Search for the cell housing the specified text and yield its [X, Y] center coordinate. 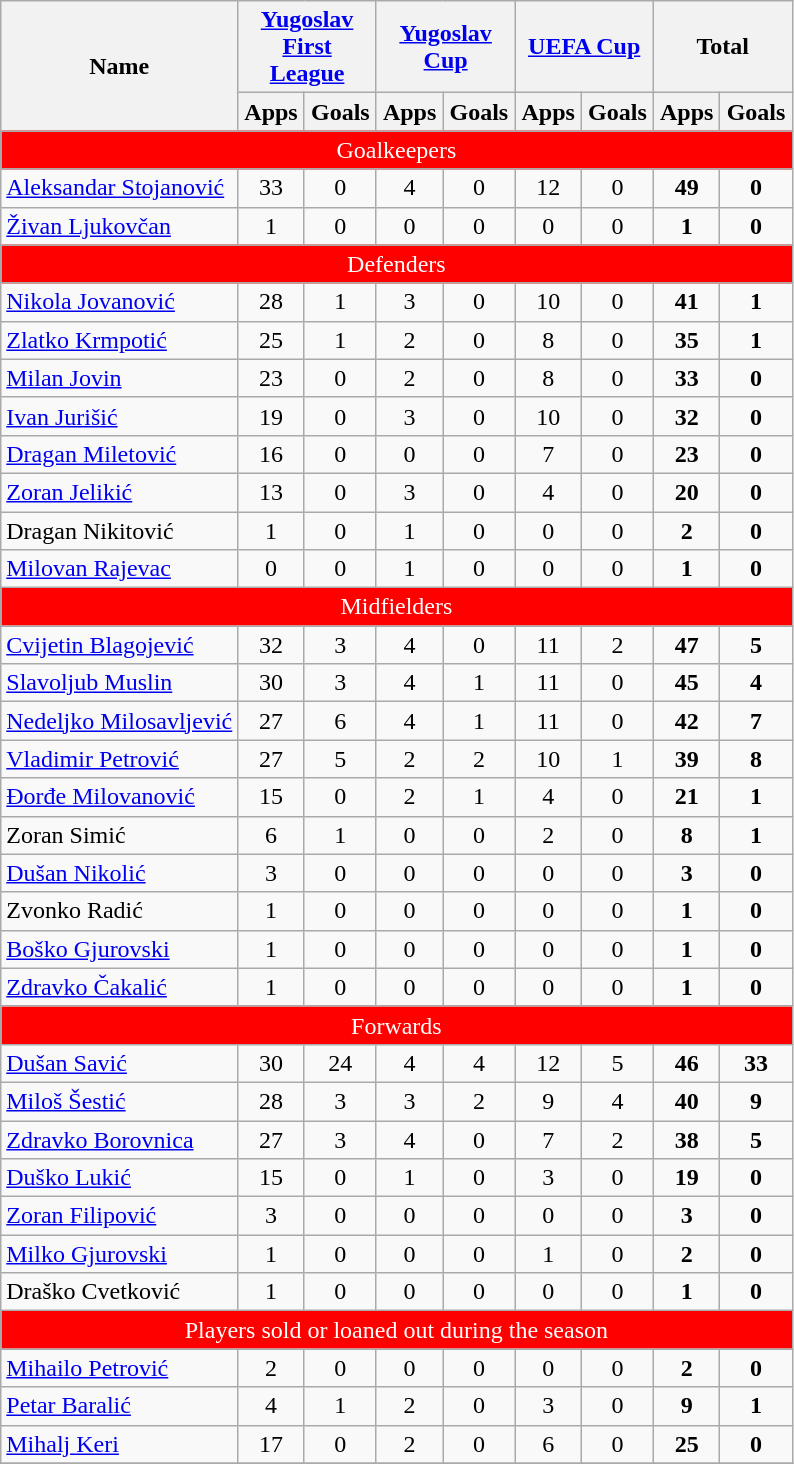
35 [686, 340]
Dušan Savić [120, 1063]
Zdravko Čakalić [120, 987]
Players sold or loaned out during the season [396, 1330]
Cvijetin Blagojević [120, 645]
Total [722, 47]
Petar Baralić [120, 1406]
Draško Cvetković [120, 1292]
Zlatko Krmpotić [120, 340]
Zoran Filipović [120, 1216]
38 [686, 1139]
Boško Gjurovski [120, 949]
Mihalj Keri [120, 1444]
39 [686, 759]
Dragan Nikitović [120, 531]
Zvonko Radić [120, 911]
Zoran Simić [120, 835]
Milko Gjurovski [120, 1254]
Dušan Nikolić [120, 873]
Đorđe Milovanović [120, 797]
Midfielders [396, 607]
Zdravko Borovnica [120, 1139]
40 [686, 1101]
20 [686, 492]
21 [686, 797]
Vladimir Petrović [120, 759]
Dragan Miletović [120, 454]
Mihailo Petrović [120, 1368]
Slavoljub Muslin [120, 683]
Miloš Šestić [120, 1101]
47 [686, 645]
Nedeljko Milosavljević [120, 721]
Milovan Rajevac [120, 569]
46 [686, 1063]
42 [686, 721]
Ivan Jurišić [120, 416]
Nikola Jovanović [120, 302]
Forwards [396, 1025]
16 [272, 454]
Defenders [396, 264]
Zoran Jelikić [120, 492]
Yugoslav First League [308, 47]
Živan Ljukovčan [120, 226]
17 [272, 1444]
24 [340, 1063]
Duško Lukić [120, 1178]
Yugoslav Cup [446, 47]
Aleksandar Stojanović [120, 188]
49 [686, 188]
Name [120, 66]
45 [686, 683]
Milan Jovin [120, 378]
Goalkeepers [396, 150]
13 [272, 492]
41 [686, 302]
UEFA Cup [584, 47]
